Output the [X, Y] coordinate of the center of the cell containing the given text.  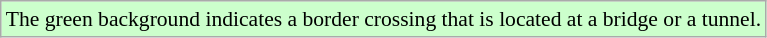
The green background indicates a border crossing that is located at a bridge or a tunnel. [384, 19]
